Extract the (x, y) coordinate from the center of the cell holding the provided text.  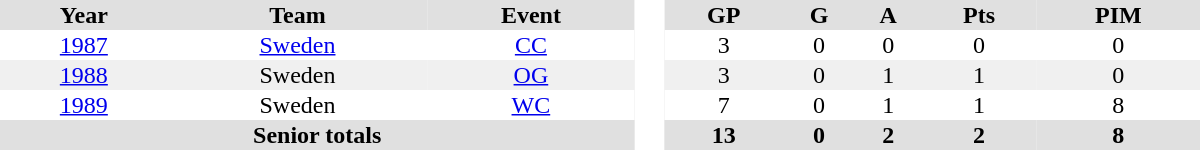
7 (724, 105)
GP (724, 15)
CC (530, 45)
1988 (84, 75)
OG (530, 75)
Senior totals (317, 135)
1989 (84, 105)
Event (530, 15)
G (818, 15)
Year (84, 15)
Team (298, 15)
A (888, 15)
13 (724, 135)
WC (530, 105)
PIM (1118, 15)
Pts (980, 15)
1987 (84, 45)
